Detect which cell encompasses the target text, then output its (x, y) center coordinate. 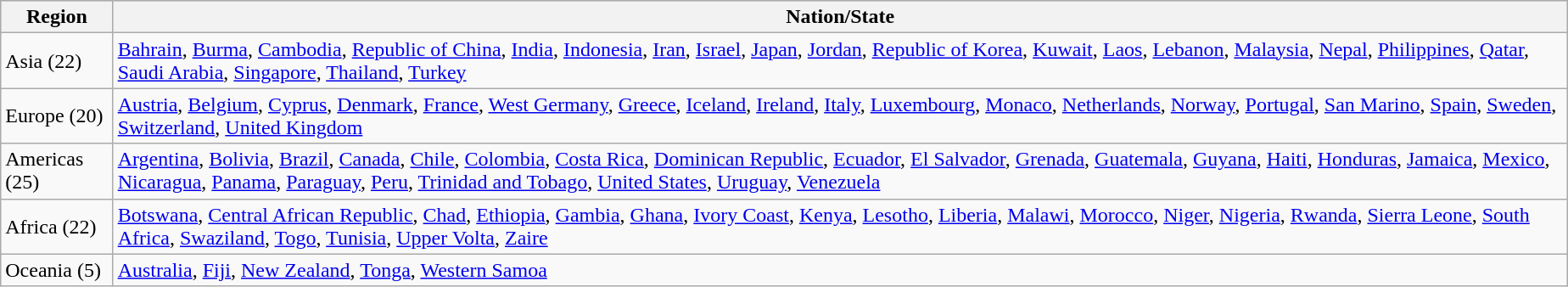
Europe (20) (57, 115)
Region (57, 17)
Asia (22) (57, 61)
Australia, Fiji, New Zealand, Tonga, Western Samoa (840, 270)
Africa (22) (57, 226)
Nation/State (840, 17)
Americas (25) (57, 172)
Oceania (5) (57, 270)
